Locate the cell with the specified text and output its (x, y) center coordinate. 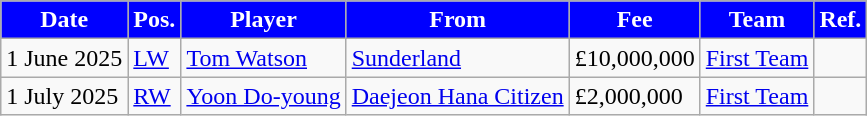
1 July 2025 (64, 96)
Yoon Do-young (264, 96)
Daejeon Hana Citizen (458, 96)
1 June 2025 (64, 58)
Team (757, 20)
£10,000,000 (634, 58)
Ref. (840, 20)
Fee (634, 20)
Sunderland (458, 58)
Date (64, 20)
LW (154, 58)
Tom Watson (264, 58)
Player (264, 20)
RW (154, 96)
Pos. (154, 20)
£2,000,000 (634, 96)
From (458, 20)
